From the cell containing the given text, extract its center point as [X, Y] coordinate. 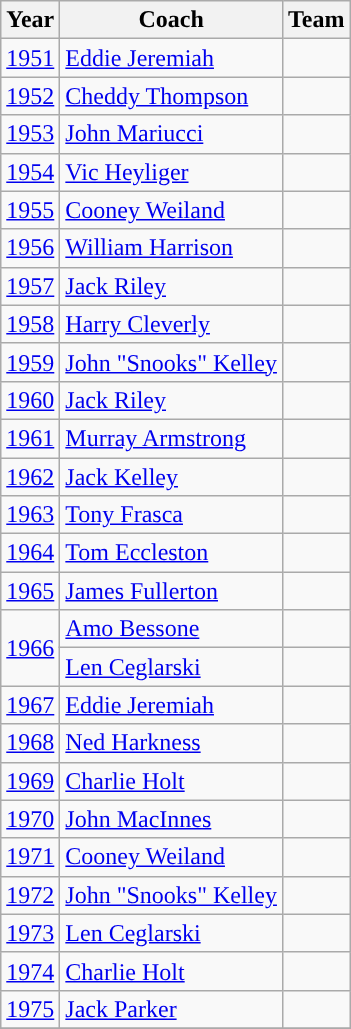
Tony Frasca [172, 515]
John MacInnes [172, 819]
Vic Heyliger [172, 172]
James Fullerton [172, 591]
1951 [30, 58]
Coach [172, 20]
Team [316, 20]
1955 [30, 210]
Year [30, 20]
1957 [30, 286]
1954 [30, 172]
1966 [30, 648]
1971 [30, 857]
1968 [30, 743]
Ned Harkness [172, 743]
Harry Cleverly [172, 324]
1964 [30, 553]
1974 [30, 971]
1963 [30, 515]
John Mariucci [172, 134]
Murray Armstrong [172, 438]
1970 [30, 819]
1962 [30, 477]
Cheddy Thompson [172, 96]
Jack Parker [172, 1009]
1975 [30, 1009]
Jack Kelley [172, 477]
William Harrison [172, 248]
1956 [30, 248]
1969 [30, 781]
Tom Eccleston [172, 553]
1967 [30, 705]
1972 [30, 895]
1965 [30, 591]
1953 [30, 134]
1960 [30, 400]
1959 [30, 362]
1952 [30, 96]
1958 [30, 324]
Amo Bessone [172, 629]
1961 [30, 438]
1973 [30, 933]
